Detect which cell encompasses the target text, then output its (x, y) center coordinate. 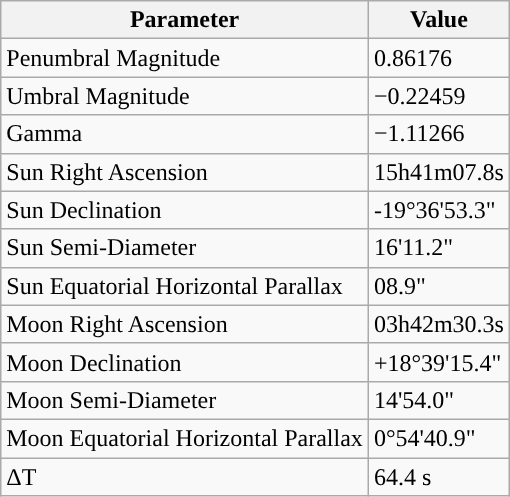
03h42m30.3s (438, 324)
64.4 s (438, 477)
16'11.2" (438, 248)
−0.22459 (438, 96)
08.9" (438, 286)
ΔT (185, 477)
0.86176 (438, 58)
15h41m07.8s (438, 172)
Penumbral Magnitude (185, 58)
−1.11266 (438, 134)
Umbral Magnitude (185, 96)
Sun Semi-Diameter (185, 248)
Moon Equatorial Horizontal Parallax (185, 438)
Sun Right Ascension (185, 172)
-19°36'53.3" (438, 210)
14'54.0" (438, 400)
Value (438, 20)
Sun Declination (185, 210)
+18°39'15.4" (438, 362)
Sun Equatorial Horizontal Parallax (185, 286)
Moon Semi-Diameter (185, 400)
Moon Right Ascension (185, 324)
Parameter (185, 20)
Moon Declination (185, 362)
Gamma (185, 134)
0°54'40.9" (438, 438)
